Return [x, y] of the center of cell containing provided text 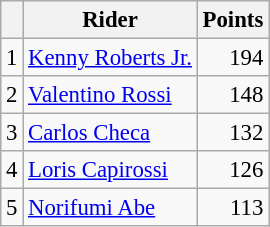
3 [12, 133]
194 [232, 58]
Norifumi Abe [110, 208]
4 [12, 170]
113 [232, 208]
Points [232, 20]
2 [12, 95]
Kenny Roberts Jr. [110, 58]
132 [232, 133]
Rider [110, 20]
5 [12, 208]
148 [232, 95]
Carlos Checa [110, 133]
126 [232, 170]
Valentino Rossi [110, 95]
Loris Capirossi [110, 170]
1 [12, 58]
